Identify which cell holds the provided text, then report its [x, y] central coordinate. 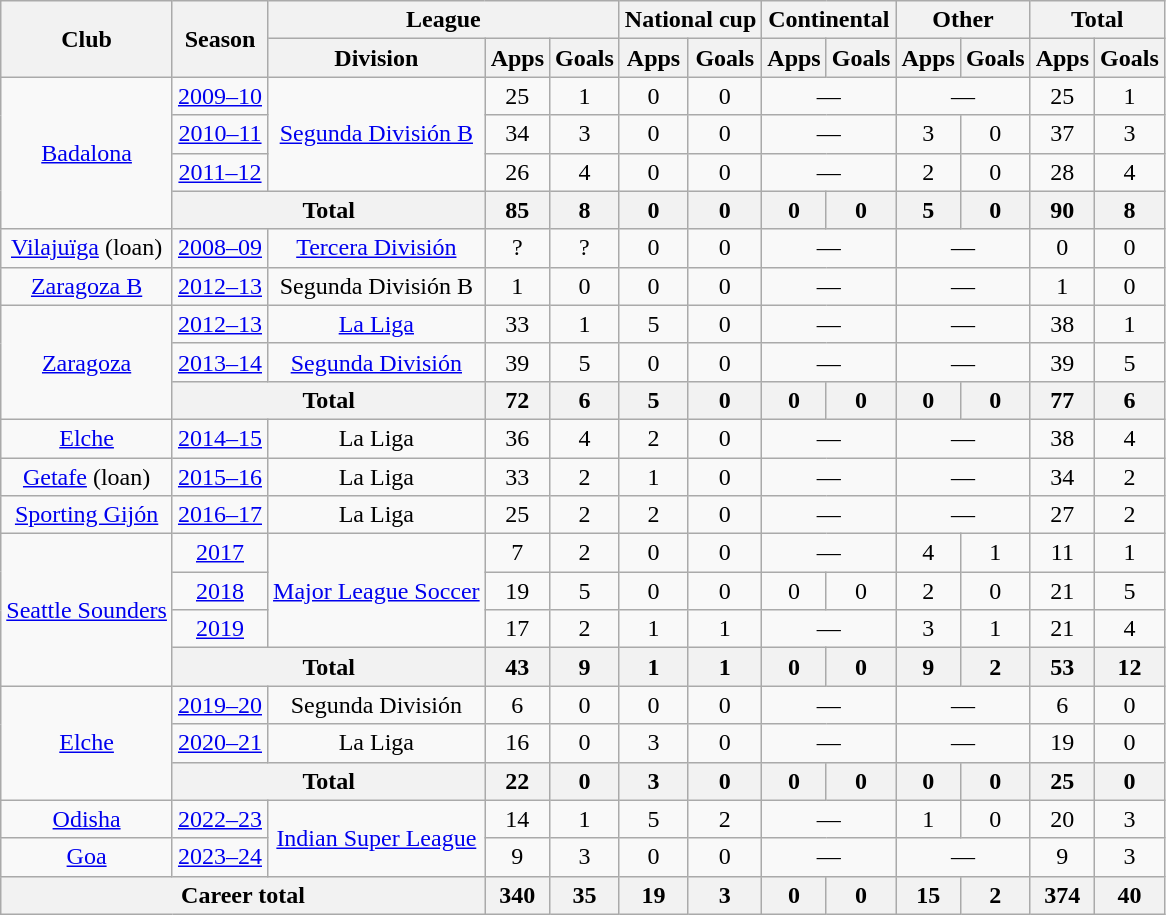
11 [1062, 553]
Vilajuïga (loan) [87, 248]
15 [928, 895]
7 [517, 553]
26 [517, 172]
2010–11 [220, 134]
Badalona [87, 153]
85 [517, 210]
2022–23 [220, 819]
14 [517, 819]
40 [1130, 895]
53 [1062, 667]
Zaragoza [87, 362]
2009–10 [220, 96]
36 [517, 438]
Seattle Sounders [87, 610]
35 [585, 895]
Other [963, 20]
22 [517, 781]
Career total [243, 895]
2011–12 [220, 172]
2018 [220, 591]
374 [1062, 895]
Goa [87, 857]
Major League Soccer [377, 591]
12 [1130, 667]
16 [517, 743]
2019–20 [220, 705]
2020–21 [220, 743]
Season [220, 39]
340 [517, 895]
2017 [220, 553]
Continental [829, 20]
National cup [690, 20]
77 [1062, 400]
2013–14 [220, 362]
43 [517, 667]
Zaragoza B [87, 286]
20 [1062, 819]
2019 [220, 629]
27 [1062, 515]
28 [1062, 172]
Club [87, 39]
90 [1062, 210]
Division [377, 58]
2023–24 [220, 857]
2014–15 [220, 438]
72 [517, 400]
Tercera División [377, 248]
2008–09 [220, 248]
17 [517, 629]
League [444, 20]
Indian Super League [377, 838]
2015–16 [220, 477]
Odisha [87, 819]
2016–17 [220, 515]
37 [1062, 134]
Getafe (loan) [87, 477]
Sporting Gijón [87, 515]
